Search for the cell housing the specified text and yield its [X, Y] center coordinate. 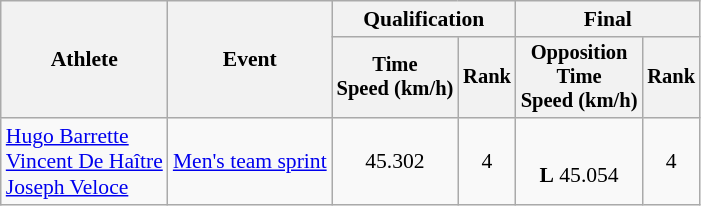
Men's team sprint [250, 162]
Final [608, 19]
Event [250, 60]
OppositionTimeSpeed (km/h) [580, 78]
Hugo BarretteVincent De HaîtreJoseph Veloce [84, 162]
45.302 [396, 162]
Athlete [84, 60]
Qualification [424, 19]
TimeSpeed (km/h) [396, 78]
L 45.054 [580, 162]
